Determine the [x, y] coordinate at the center of the cell enclosing the given text.  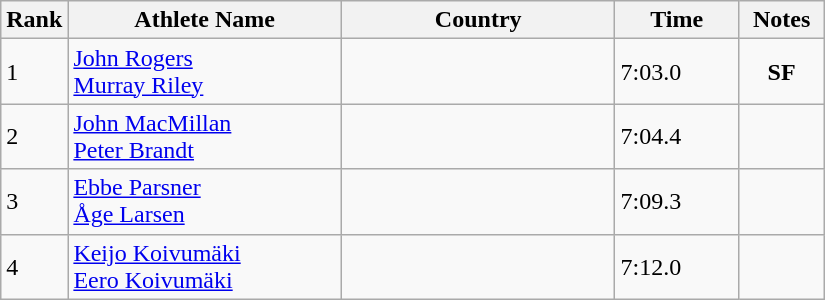
SF [782, 72]
7:03.0 [677, 72]
John MacMillanPeter Brandt [205, 136]
Athlete Name [205, 20]
Country [478, 20]
Notes [782, 20]
4 [34, 266]
Ebbe ParsnerÅge Larsen [205, 202]
2 [34, 136]
Rank [34, 20]
7:04.4 [677, 136]
7:09.3 [677, 202]
Time [677, 20]
3 [34, 202]
Keijo KoivumäkiEero Koivumäki [205, 266]
1 [34, 72]
7:12.0 [677, 266]
John RogersMurray Riley [205, 72]
